Output the [X, Y] coordinate of the center of the cell containing the given text.  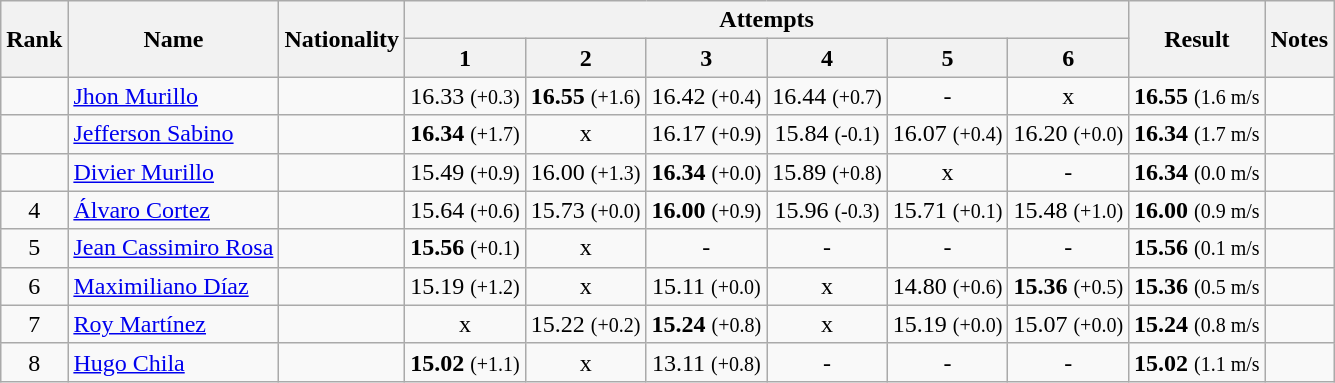
Attempts [767, 20]
15.19 (+0.0) [948, 324]
15.02 (+1.1) [466, 362]
Rank [34, 39]
16.33 (+0.3) [466, 96]
15.49 (+0.9) [466, 172]
15.71 (+0.1) [948, 210]
16.55 (+1.6) [586, 96]
15.02 (1.1 m/s [1198, 362]
16.44 (+0.7) [828, 96]
16.34 (+1.7) [466, 134]
16.07 (+0.4) [948, 134]
15.24 (+0.8) [706, 324]
Nationality [342, 39]
14.80 (+0.6) [948, 286]
16.20 (+0.0) [1068, 134]
16.00 (+0.9) [706, 210]
16.00 (0.9 m/s [1198, 210]
Hugo Chila [174, 362]
16.55 (1.6 m/s [1198, 96]
Roy Martínez [174, 324]
15.07 (+0.0) [1068, 324]
Jhon Murillo [174, 96]
Jean Cassimiro Rosa [174, 248]
13.11 (+0.8) [706, 362]
Jefferson Sabino [174, 134]
7 [34, 324]
16.00 (+1.3) [586, 172]
Result [1198, 39]
16.34 (0.0 m/s [1198, 172]
16.42 (+0.4) [706, 96]
Notes [1299, 39]
Álvaro Cortez [174, 210]
15.64 (+0.6) [466, 210]
15.36 (+0.5) [1068, 286]
15.89 (+0.8) [828, 172]
16.17 (+0.9) [706, 134]
16.34 (1.7 m/s [1198, 134]
15.84 (-0.1) [828, 134]
3 [706, 58]
Divier Murillo [174, 172]
16.34 (+0.0) [706, 172]
2 [586, 58]
15.36 (0.5 m/s [1198, 286]
15.48 (+1.0) [1068, 210]
15.56 (0.1 m/s [1198, 248]
15.19 (+1.2) [466, 286]
15.11 (+0.0) [706, 286]
15.24 (0.8 m/s [1198, 324]
Name [174, 39]
15.73 (+0.0) [586, 210]
15.22 (+0.2) [586, 324]
Maximiliano Díaz [174, 286]
1 [466, 58]
15.56 (+0.1) [466, 248]
15.96 (-0.3) [828, 210]
8 [34, 362]
